For the text-containing cell, return its midpoint in [x, y] coordinate format. 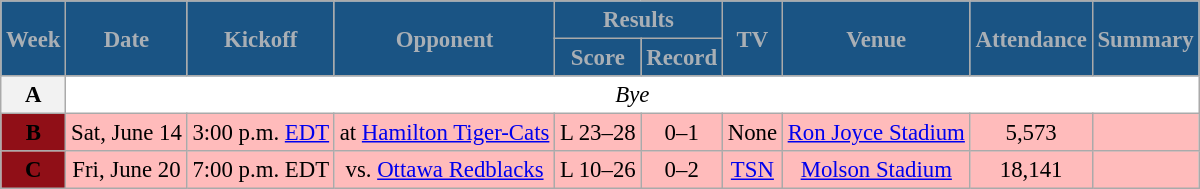
Ron Joyce Stadium [876, 133]
Summary [1146, 38]
Date [126, 38]
Sat, June 14 [126, 133]
Attendance [1031, 38]
L 10–26 [598, 170]
Record [682, 58]
Molson Stadium [876, 170]
5,573 [1031, 133]
None [752, 133]
Bye [632, 95]
L 23–28 [598, 133]
Results [639, 20]
at Hamilton Tiger-Cats [444, 133]
C [34, 170]
Score [598, 58]
Kickoff [260, 38]
TV [752, 38]
0–2 [682, 170]
TSN [752, 170]
Venue [876, 38]
B [34, 133]
0–1 [682, 133]
Opponent [444, 38]
vs. Ottawa Redblacks [444, 170]
Week [34, 38]
Fri, June 20 [126, 170]
18,141 [1031, 170]
7:00 p.m. EDT [260, 170]
A [34, 95]
3:00 p.m. EDT [260, 133]
